Return the (X, Y) coordinate for the center point of the cell that contains the specified text.  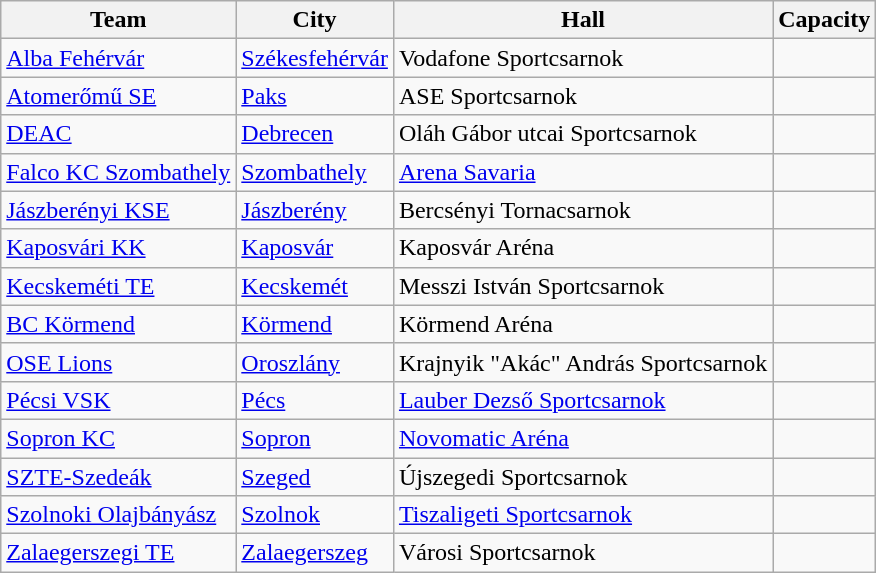
Kaposvár (315, 248)
Novomatic Aréna (582, 438)
Sopron KC (118, 438)
Lauber Dezső Sportcsarnok (582, 400)
Szombathely (315, 172)
Kecskeméti TE (118, 286)
Jászberényi KSE (118, 210)
Bercsényi Tornacsarnok (582, 210)
Kecskemét (315, 286)
DEAC (118, 134)
Falco KC Szombathely (118, 172)
Krajnyik "Akác" András Sportcsarnok (582, 362)
Oroszlány (315, 362)
Team (118, 20)
Jászberény (315, 210)
Capacity (824, 20)
Kaposvári KK (118, 248)
ASE Sportcsarnok (582, 96)
Pécsi VSK (118, 400)
SZTE-Szedeák (118, 477)
Oláh Gábor utcai Sportcsarnok (582, 134)
Pécs (315, 400)
Arena Savaria (582, 172)
Körmend Aréna (582, 324)
BC Körmend (118, 324)
Körmend (315, 324)
Zalaegerszeg (315, 553)
Vodafone Sportcsarnok (582, 58)
Sopron (315, 438)
Alba Fehérvár (118, 58)
Tiszaligeti Sportcsarnok (582, 515)
Szolnoki Olajbányász (118, 515)
Zalaegerszegi TE (118, 553)
Messzi István Sportcsarnok (582, 286)
Szeged (315, 477)
Paks (315, 96)
Atomerőmű SE (118, 96)
OSE Lions (118, 362)
City (315, 20)
Szolnok (315, 515)
Újszegedi Sportcsarnok (582, 477)
Székesfehérvár (315, 58)
Városi Sportcsarnok (582, 553)
Hall (582, 20)
Kaposvár Aréna (582, 248)
Debrecen (315, 134)
